Search for the cell housing the specified text and yield its [x, y] center coordinate. 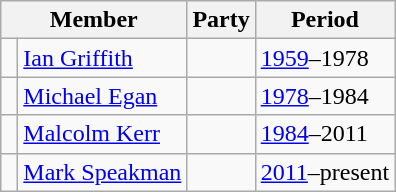
Ian Griffith [102, 58]
Period [324, 20]
1984–2011 [324, 134]
Michael Egan [102, 96]
Member [94, 20]
Mark Speakman [102, 172]
2011–present [324, 172]
Malcolm Kerr [102, 134]
1978–1984 [324, 96]
1959–1978 [324, 58]
Party [221, 20]
